Extract the (x, y) coordinate from the center of the cell holding the provided text.  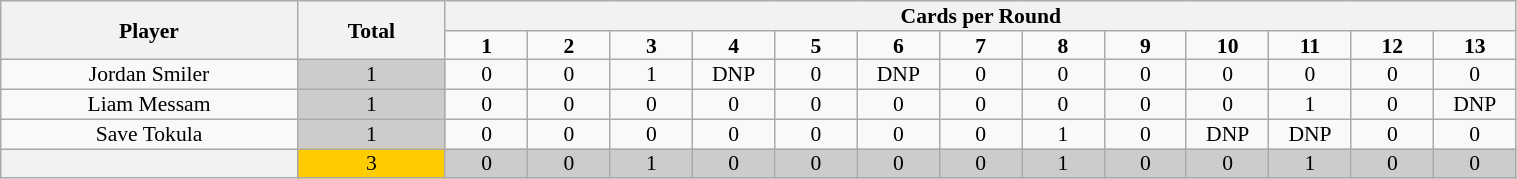
6 (898, 46)
Total (371, 30)
Liam Messam (149, 105)
7 (980, 46)
5 (816, 46)
2 (569, 46)
Player (149, 30)
12 (1392, 46)
13 (1474, 46)
4 (733, 46)
Jordan Smiler (149, 75)
Cards per Round (980, 16)
Save Tokula (149, 134)
9 (1145, 46)
10 (1227, 46)
8 (1063, 46)
11 (1310, 46)
